Detect which cell encompasses the target text, then output its [X, Y] center coordinate. 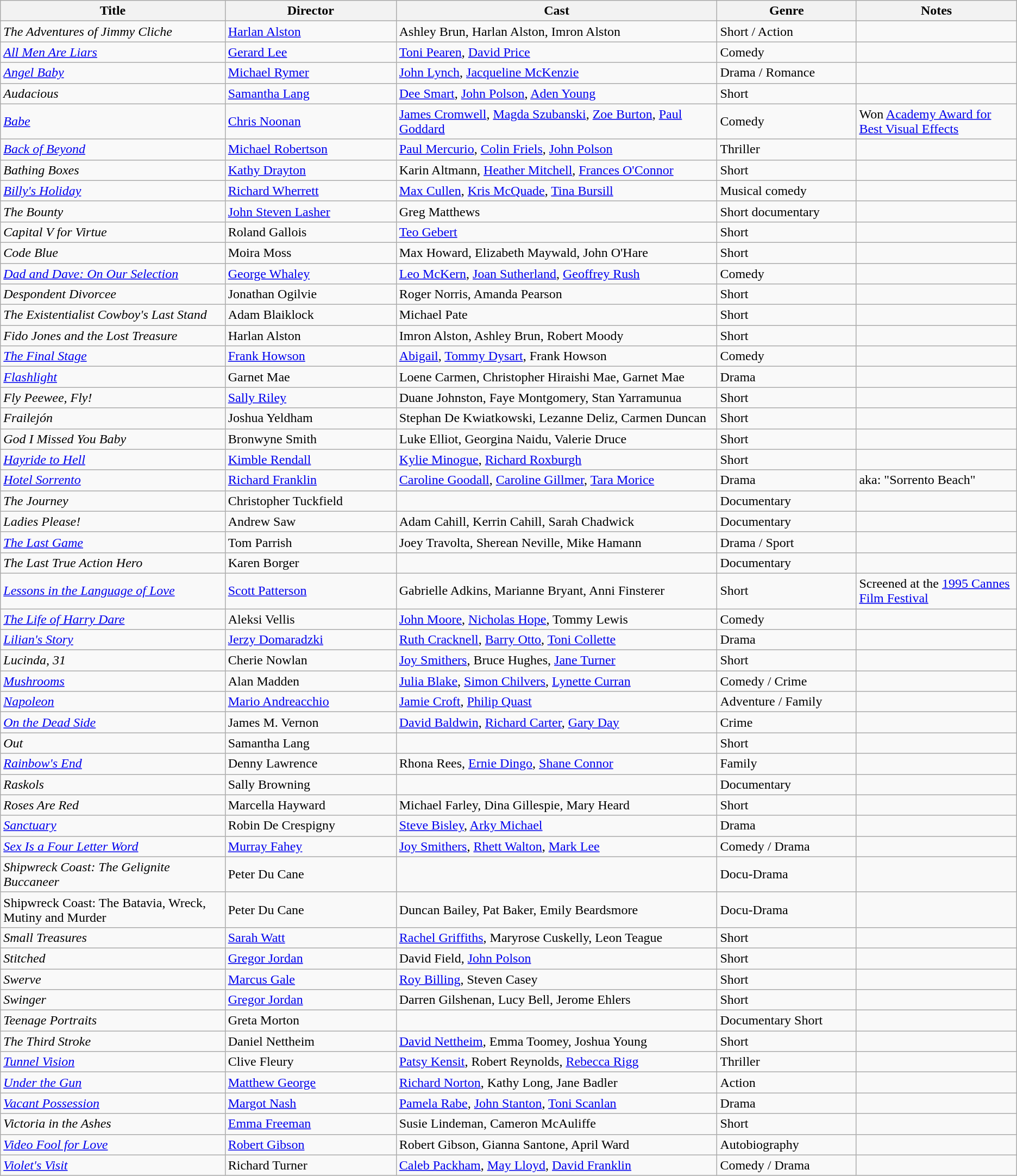
Luke Elliot, Georgina Naidu, Valerie Druce [556, 439]
Rhona Rees, Ernie Dingo, Shane Connor [556, 764]
Lessons in the Language of Love [113, 591]
Musical comedy [787, 191]
The Bounty [113, 211]
Darren Gilshenan, Lucy Bell, Jerome Ehlers [556, 1000]
Paul Mercurio, Colin Friels, John Polson [556, 149]
Roland Gallois [311, 232]
Angel Baby [113, 73]
All Men Are Liars [113, 52]
Sally Browning [311, 784]
aka: "Sorrento Beach" [937, 480]
Out [113, 743]
Hayride to Hell [113, 460]
Matthew George [311, 1083]
Michael Robertson [311, 149]
Mushrooms [113, 681]
Richard Wherrett [311, 191]
Lucinda, 31 [113, 661]
Roger Norris, Amanda Pearson [556, 294]
Billy's Holiday [113, 191]
The Journey [113, 501]
Rachel Griffiths, Maryrose Cuskelly, Leon Teague [556, 938]
The Adventures of Jimmy Cliche [113, 32]
Victoria in the Ashes [113, 1124]
Marcella Hayward [311, 805]
Gerard Lee [311, 52]
Comedy / Crime [787, 681]
Documentary Short [787, 1021]
Steve Bisley, Arky Michael [556, 826]
Frank Howson [311, 356]
Jerzy Domaradzki [311, 640]
Sex Is a Four Letter Word [113, 846]
Ruth Cracknell, Barry Otto, Toni Collette [556, 640]
Karen Borger [311, 563]
Toni Pearen, David Price [556, 52]
Abigail, Tommy Dysart, Frank Howson [556, 356]
Susie Lindeman, Cameron McAuliffe [556, 1124]
Short documentary [787, 211]
Swinger [113, 1000]
Sally Riley [311, 398]
Emma Freeman [311, 1124]
The Last Game [113, 542]
Robert Gibson, Gianna Santone, April Ward [556, 1144]
Crime [787, 722]
Richard Turner [311, 1165]
Karin Altmann, Heather Mitchell, Frances O'Connor [556, 170]
Cherie Nowlan [311, 661]
Teo Gebert [556, 232]
Garnet Mae [311, 377]
James Cromwell, Magda Szubanski, Zoe Burton, Paul Goddard [556, 122]
On the Dead Side [113, 722]
Swerve [113, 979]
Genre [787, 11]
John Steven Lasher [311, 211]
Michael Pate [556, 315]
Christopher Tuckfield [311, 501]
Loene Carmen, Christopher Hiraishi Mae, Garnet Mae [556, 377]
Teenage Portraits [113, 1021]
Robin De Crespigny [311, 826]
Moira Moss [311, 253]
Audacious [113, 93]
Richard Norton, Kathy Long, Jane Badler [556, 1083]
Video Fool for Love [113, 1144]
Joy Smithers, Bruce Hughes, Jane Turner [556, 661]
Scott Patterson [311, 591]
Patsy Kensit, Robert Reynolds, Rebecca Rigg [556, 1062]
Napoleon [113, 702]
Code Blue [113, 253]
Joey Travolta, Sherean Neville, Mike Hamann [556, 542]
James M. Vernon [311, 722]
Max Howard, Elizabeth Maywald, John O'Hare [556, 253]
Back of Beyond [113, 149]
Family [787, 764]
Jamie Croft, Philip Quast [556, 702]
Max Cullen, Kris McQuade, Tina Bursill [556, 191]
Michael Rymer [311, 73]
Vacant Possession [113, 1103]
Flashlight [113, 377]
John Lynch, Jacqueline McKenzie [556, 73]
Leo McKern, Joan Sutherland, Geoffrey Rush [556, 273]
Clive Fleury [311, 1062]
Ashley Brun, Harlan Alston, Imron Alston [556, 32]
Mario Andreacchio [311, 702]
Margot Nash [311, 1103]
Daniel Nettheim [311, 1041]
Adam Cahill, Kerrin Cahill, Sarah Chadwick [556, 521]
Chris Noonan [311, 122]
Ladies Please! [113, 521]
The Life of Harry Dare [113, 619]
Cast [556, 11]
Shipwreck Coast: The Batavia, Wreck, Mutiny and Murder [113, 909]
The Last True Action Hero [113, 563]
Despondent Divorcee [113, 294]
Capital V for Virtue [113, 232]
Robert Gibson [311, 1144]
Joy Smithers, Rhett Walton, Mark Lee [556, 846]
Julia Blake, Simon Chilvers, Lynette Curran [556, 681]
Gabrielle Adkins, Marianne Bryant, Anni Finsterer [556, 591]
Violet's Visit [113, 1165]
Andrew Saw [311, 521]
Tunnel Vision [113, 1062]
David Nettheim, Emma Toomey, Joshua Young [556, 1041]
Director [311, 11]
Sarah Watt [311, 938]
Dee Smart, John Polson, Aden Young [556, 93]
Aleksi Vellis [311, 619]
Babe [113, 122]
Drama / Romance [787, 73]
Short / Action [787, 32]
Greg Matthews [556, 211]
Fido Jones and the Lost Treasure [113, 336]
Screened at the 1995 Cannes Film Festival [937, 591]
Caroline Goodall, Caroline Gillmer, Tara Morice [556, 480]
Denny Lawrence [311, 764]
John Moore, Nicholas Hope, Tommy Lewis [556, 619]
Tom Parrish [311, 542]
Fly Peewee, Fly! [113, 398]
The Final Stage [113, 356]
Greta Morton [311, 1021]
Caleb Packham, May Lloyd, David Franklin [556, 1165]
God I Missed You Baby [113, 439]
Bathing Boxes [113, 170]
Duane Johnston, Faye Montgomery, Stan Yarramunua [556, 398]
David Baldwin, Richard Carter, Gary Day [556, 722]
Bronwyne Smith [311, 439]
Imron Alston, Ashley Brun, Robert Moody [556, 336]
Dad and Dave: On Our Selection [113, 273]
The Third Stroke [113, 1041]
Duncan Bailey, Pat Baker, Emily Beardsmore [556, 909]
Jonathan Ogilvie [311, 294]
George Whaley [311, 273]
Action [787, 1083]
Kimble Rendall [311, 460]
Drama / Sport [787, 542]
Adventure / Family [787, 702]
Small Treasures [113, 938]
Stephan De Kwiatkowski, Lezanne Deliz, Carmen Duncan [556, 418]
David Field, John Polson [556, 958]
Murray Fahey [311, 846]
Kylie Minogue, Richard Roxburgh [556, 460]
Hotel Sorrento [113, 480]
The Existentialist Cowboy's Last Stand [113, 315]
Rainbow's End [113, 764]
Richard Franklin [311, 480]
Marcus Gale [311, 979]
Roy Billing, Steven Casey [556, 979]
Autobiography [787, 1144]
Raskols [113, 784]
Under the Gun [113, 1083]
Michael Farley, Dina Gillespie, Mary Heard [556, 805]
Frailejón [113, 418]
Joshua Yeldham [311, 418]
Sanctuary [113, 826]
Won Academy Award for Best Visual Effects [937, 122]
Roses Are Red [113, 805]
Title [113, 11]
Lilian's Story [113, 640]
Shipwreck Coast: The Gelignite Buccaneer [113, 875]
Stitched [113, 958]
Alan Madden [311, 681]
Pamela Rabe, John Stanton, Toni Scanlan [556, 1103]
Kathy Drayton [311, 170]
Notes [937, 11]
Adam Blaiklock [311, 315]
